Return (x, y) of the center of cell containing provided text 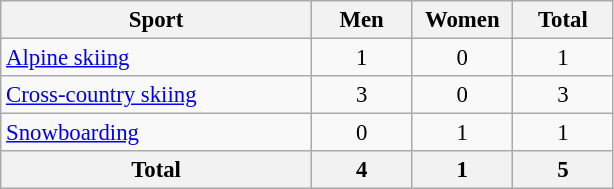
Men (362, 20)
Sport (156, 20)
Women (462, 20)
Cross-country skiing (156, 95)
5 (564, 170)
Snowboarding (156, 133)
Alpine skiing (156, 58)
4 (362, 170)
